Determine the (X, Y) coordinate at the center of the cell enclosing the given text.  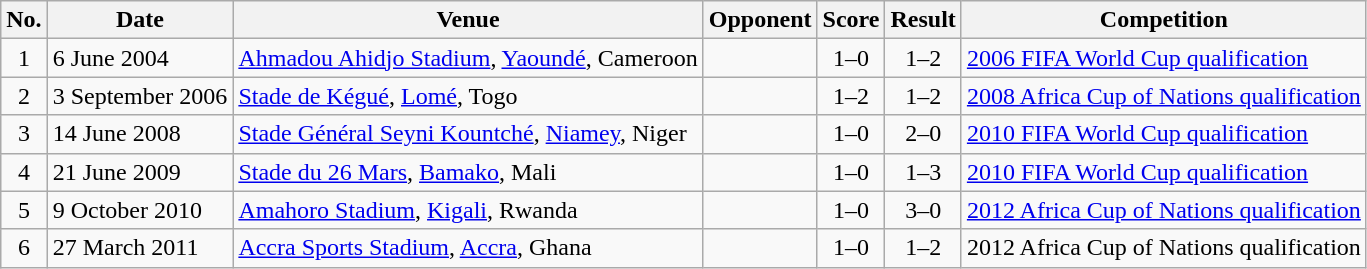
5 (24, 210)
Ahmadou Ahidjo Stadium, Yaoundé, Cameroon (468, 58)
3 September 2006 (140, 96)
Accra Sports Stadium, Accra, Ghana (468, 248)
2 (24, 96)
27 March 2011 (140, 248)
2–0 (923, 134)
9 October 2010 (140, 210)
6 (24, 248)
Result (923, 20)
4 (24, 172)
Score (851, 20)
Venue (468, 20)
6 June 2004 (140, 58)
Date (140, 20)
3–0 (923, 210)
Stade de Kégué, Lomé, Togo (468, 96)
Amahoro Stadium, Kigali, Rwanda (468, 210)
Opponent (760, 20)
14 June 2008 (140, 134)
21 June 2009 (140, 172)
Stade du 26 Mars, Bamako, Mali (468, 172)
2008 Africa Cup of Nations qualification (1164, 96)
1–3 (923, 172)
No. (24, 20)
1 (24, 58)
Stade Général Seyni Kountché, Niamey, Niger (468, 134)
Competition (1164, 20)
3 (24, 134)
2006 FIFA World Cup qualification (1164, 58)
